Output the [X, Y] coordinate of the center of the cell containing the given text.  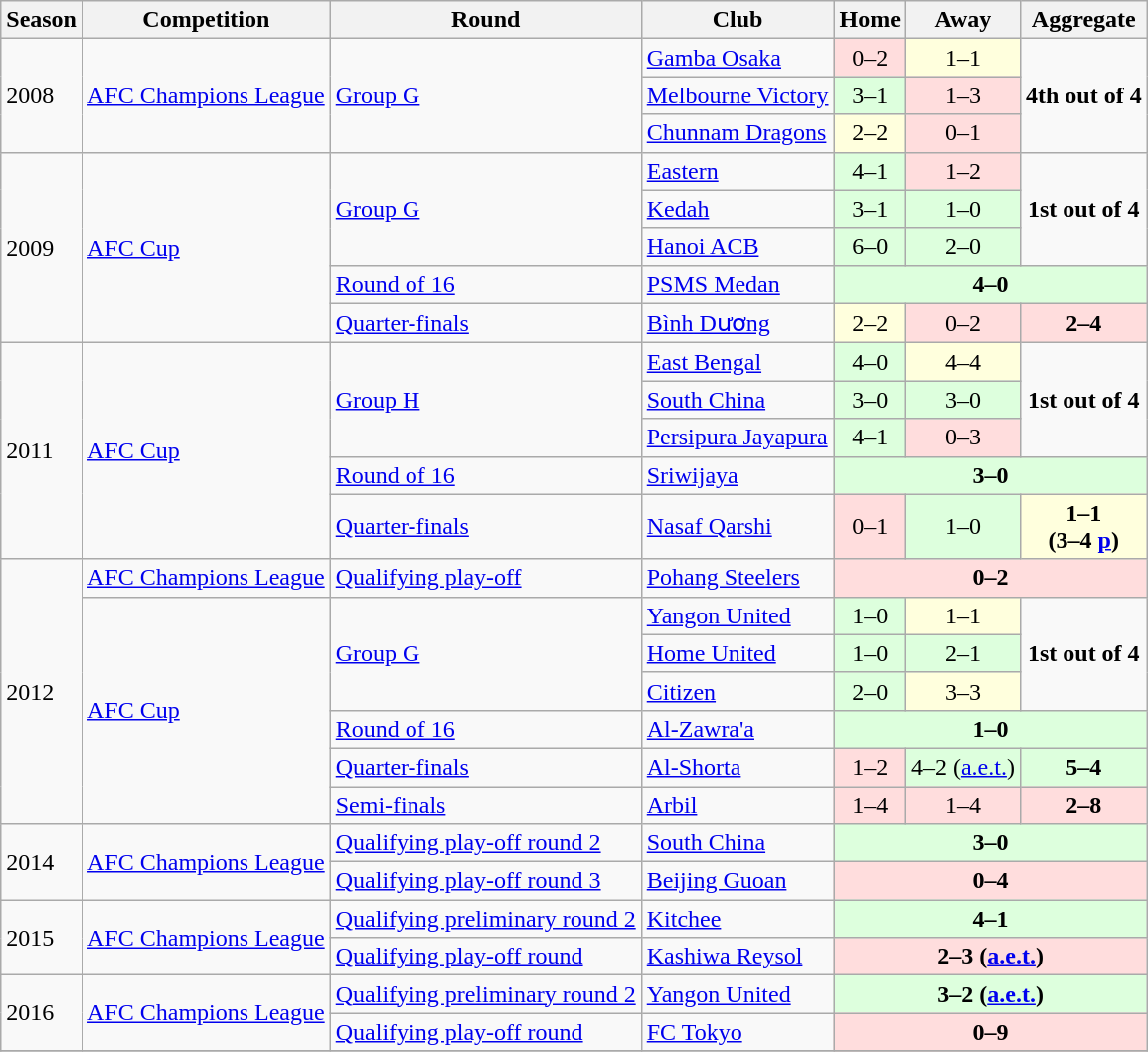
2014 [42, 862]
1–3 [962, 95]
Qualifying play-off round 2 [485, 843]
2008 [42, 95]
2015 [42, 938]
Al-Zawra'a [738, 729]
Semi-finals [485, 804]
4–2 (a.e.t.) [962, 767]
Chunnam Dragons [738, 133]
4th out of 4 [1083, 95]
4–4 [962, 362]
Club [738, 20]
Group H [485, 400]
Away [962, 20]
2–8 [1083, 804]
Citizen [738, 691]
Qualifying play-off [485, 578]
3–2 (a.e.t.) [990, 994]
2–4 [1083, 323]
6–0 [870, 247]
Kedah [738, 209]
Pohang Steelers [738, 578]
Beijing Guoan [738, 881]
Competition [206, 20]
0–4 [990, 881]
Eastern [738, 171]
2012 [42, 691]
Aggregate [1083, 20]
3–3 [962, 691]
Sriwijaya [738, 475]
0–3 [962, 438]
FC Tokyo [738, 1032]
Arbil [738, 804]
East Bengal [738, 362]
Home United [738, 653]
2–1 [962, 653]
Hanoi ACB [738, 247]
1–1 (3–4 p) [1083, 527]
Kashiwa Reysol [738, 957]
Nasaf Qarshi [738, 527]
0–9 [990, 1032]
Round [485, 20]
2–3 (a.e.t.) [990, 957]
2011 [42, 451]
Qualifying play-off round 3 [485, 881]
Season [42, 20]
5–4 [1083, 767]
Bình Dương [738, 323]
Melbourne Victory [738, 95]
2016 [42, 1013]
2009 [42, 248]
Persipura Jayapura [738, 438]
Al-Shorta [738, 767]
PSMS Medan [738, 284]
Home [870, 20]
Gamba Osaka [738, 58]
Kitchee [738, 919]
